Return (X, Y) of the center of cell containing provided text 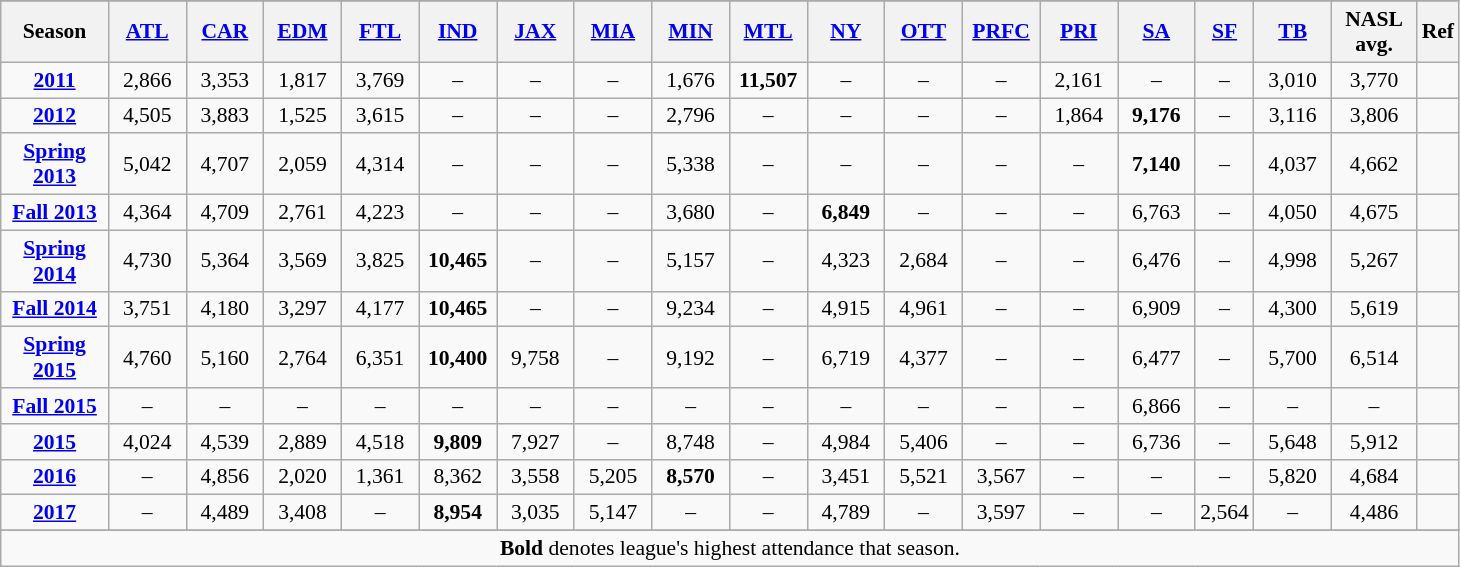
4,915 (846, 309)
CAR (225, 32)
3,615 (380, 116)
7,140 (1157, 164)
4,662 (1374, 164)
4,518 (380, 442)
4,961 (924, 309)
4,037 (1293, 164)
3,451 (846, 477)
5,042 (147, 164)
5,406 (924, 442)
SA (1157, 32)
2,761 (303, 213)
9,809 (458, 442)
1,525 (303, 116)
4,707 (225, 164)
PRFC (1001, 32)
JAX (535, 32)
2,866 (147, 80)
8,748 (691, 442)
4,177 (380, 309)
3,569 (303, 260)
2012 (55, 116)
2,564 (1224, 513)
3,567 (1001, 477)
Bold denotes league's highest attendance that season. (730, 549)
2015 (55, 442)
5,364 (225, 260)
4,486 (1374, 513)
4,489 (225, 513)
4,709 (225, 213)
5,648 (1293, 442)
5,267 (1374, 260)
Ref (1438, 32)
FTL (380, 32)
10,400 (458, 358)
3,353 (225, 80)
5,160 (225, 358)
6,351 (380, 358)
MIA (613, 32)
3,770 (1374, 80)
4,998 (1293, 260)
4,364 (147, 213)
4,323 (846, 260)
Fall 2014 (55, 309)
5,157 (691, 260)
5,147 (613, 513)
3,116 (1293, 116)
2016 (55, 477)
2,020 (303, 477)
2,764 (303, 358)
8,570 (691, 477)
4,300 (1293, 309)
4,223 (380, 213)
6,719 (846, 358)
ATL (147, 32)
3,408 (303, 513)
9,176 (1157, 116)
SF (1224, 32)
Spring 2015 (55, 358)
NY (846, 32)
OTT (924, 32)
NASL avg. (1374, 32)
9,234 (691, 309)
2,684 (924, 260)
8,362 (458, 477)
MIN (691, 32)
4,180 (225, 309)
4,856 (225, 477)
3,883 (225, 116)
4,984 (846, 442)
3,769 (380, 80)
MTL (768, 32)
5,912 (1374, 442)
4,377 (924, 358)
8,954 (458, 513)
5,205 (613, 477)
3,558 (535, 477)
2,889 (303, 442)
6,866 (1157, 406)
6,736 (1157, 442)
2011 (55, 80)
6,763 (1157, 213)
2,796 (691, 116)
4,314 (380, 164)
2,059 (303, 164)
3,806 (1374, 116)
3,597 (1001, 513)
Fall 2015 (55, 406)
4,675 (1374, 213)
5,338 (691, 164)
Fall 2013 (55, 213)
EDM (303, 32)
Spring 2014 (55, 260)
6,476 (1157, 260)
6,477 (1157, 358)
1,817 (303, 80)
3,825 (380, 260)
IND (458, 32)
3,035 (535, 513)
6,849 (846, 213)
9,758 (535, 358)
3,680 (691, 213)
4,505 (147, 116)
1,864 (1079, 116)
4,050 (1293, 213)
4,789 (846, 513)
11,507 (768, 80)
TB (1293, 32)
PRI (1079, 32)
3,010 (1293, 80)
4,730 (147, 260)
1,361 (380, 477)
4,684 (1374, 477)
7,927 (535, 442)
5,619 (1374, 309)
3,297 (303, 309)
5,521 (924, 477)
Spring 2013 (55, 164)
5,820 (1293, 477)
2017 (55, 513)
Season (55, 32)
4,760 (147, 358)
4,024 (147, 442)
9,192 (691, 358)
2,161 (1079, 80)
5,700 (1293, 358)
6,514 (1374, 358)
4,539 (225, 442)
6,909 (1157, 309)
3,751 (147, 309)
1,676 (691, 80)
